Return (x, y) of the center of cell containing provided text 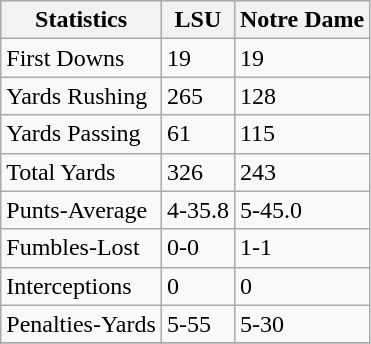
LSU (198, 20)
243 (302, 172)
Fumbles-Lost (82, 248)
Statistics (82, 20)
Penalties-Yards (82, 324)
Notre Dame (302, 20)
128 (302, 96)
326 (198, 172)
5-30 (302, 324)
Interceptions (82, 286)
Punts-Average (82, 210)
265 (198, 96)
Yards Rushing (82, 96)
115 (302, 134)
1-1 (302, 248)
0-0 (198, 248)
4-35.8 (198, 210)
First Downs (82, 58)
Yards Passing (82, 134)
61 (198, 134)
Total Yards (82, 172)
5-45.0 (302, 210)
5-55 (198, 324)
